Search for the cell housing the specified text and yield its (X, Y) center coordinate. 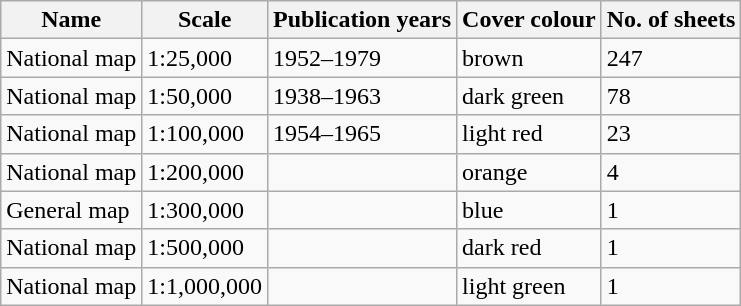
Scale (205, 20)
247 (671, 58)
1938–1963 (362, 96)
1:300,000 (205, 210)
4 (671, 172)
orange (530, 172)
1:25,000 (205, 58)
1954–1965 (362, 134)
1:500,000 (205, 248)
Name (72, 20)
Publication years (362, 20)
1:200,000 (205, 172)
light green (530, 286)
General map (72, 210)
1:100,000 (205, 134)
brown (530, 58)
blue (530, 210)
light red (530, 134)
No. of sheets (671, 20)
Cover colour (530, 20)
dark red (530, 248)
23 (671, 134)
78 (671, 96)
1:1,000,000 (205, 286)
1952–1979 (362, 58)
dark green (530, 96)
1:50,000 (205, 96)
